Output the [X, Y] coordinate of the center of the cell containing the given text.  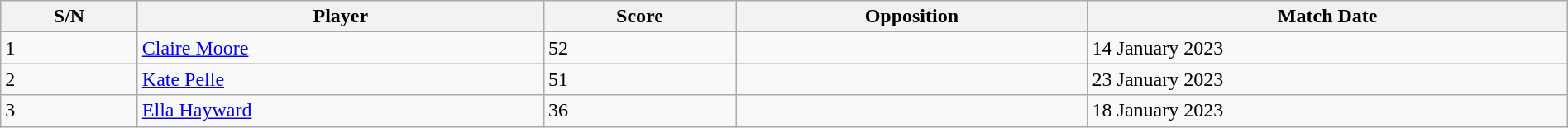
3 [69, 111]
Score [639, 17]
S/N [69, 17]
14 January 2023 [1327, 48]
2 [69, 79]
Kate Pelle [341, 79]
Player [341, 17]
23 January 2023 [1327, 79]
51 [639, 79]
Opposition [911, 17]
1 [69, 48]
36 [639, 111]
18 January 2023 [1327, 111]
Ella Hayward [341, 111]
52 [639, 48]
Match Date [1327, 17]
Claire Moore [341, 48]
